Extract the (X, Y) coordinate from the center of the cell holding the provided text.  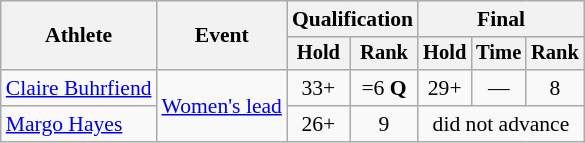
29+ (444, 88)
Claire Buhrfiend (79, 88)
Margo Hayes (79, 124)
Women's lead (222, 106)
did not advance (501, 124)
8 (555, 88)
Event (222, 36)
— (498, 88)
33+ (318, 88)
=6 Q (384, 88)
9 (384, 124)
Final (501, 19)
Athlete (79, 36)
26+ (318, 124)
Qualification (352, 19)
Time (498, 54)
